Search for the cell housing the specified text and yield its [x, y] center coordinate. 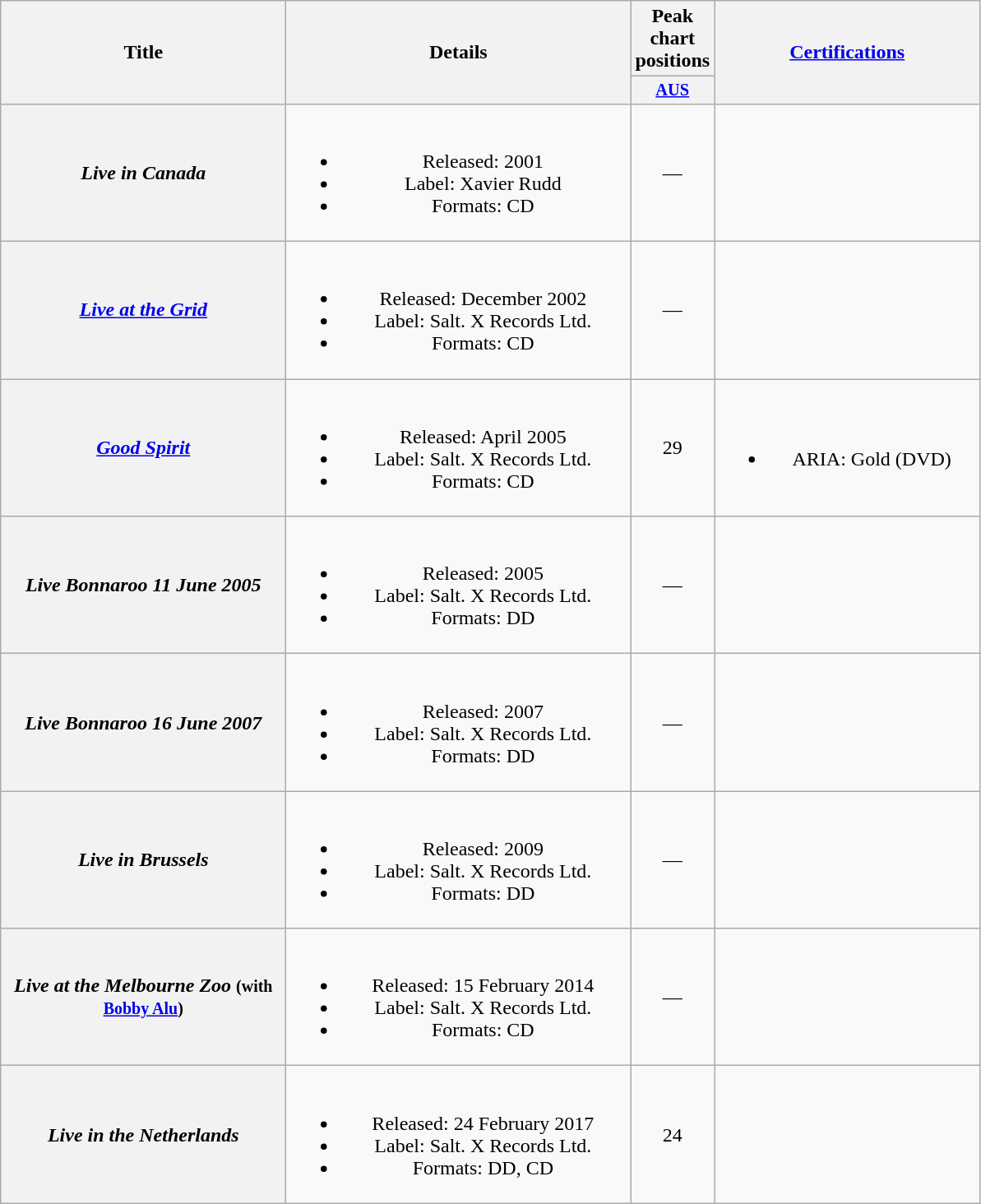
Live Bonnaroo 11 June 2005 [143, 586]
Live in the Netherlands [143, 1135]
Peak chart positions [673, 39]
29 [673, 447]
Released: April 2005Label: Salt. X Records Ltd.Formats: CD [459, 447]
Title [143, 53]
Good Spirit [143, 447]
Details [459, 53]
Released: December 2002Label: Salt. X Records Ltd.Formats: CD [459, 311]
Released: 2009Label: Salt. X Records Ltd.Formats: DD [459, 860]
Released: 15 February 2014Label: Salt. X Records Ltd.Formats: CD [459, 997]
24 [673, 1135]
Certifications [847, 53]
Live at the Melbourne Zoo (with Bobby Alu) [143, 997]
Live Bonnaroo 16 June 2007 [143, 722]
AUS [673, 90]
Live in Brussels [143, 860]
ARIA: Gold (DVD) [847, 447]
Released: 2007Label: Salt. X Records Ltd.Formats: DD [459, 722]
Live at the Grid [143, 311]
Released: 2001Label: Xavier RuddFormats: CD [459, 173]
Live in Canada [143, 173]
Released: 24 February 2017Label: Salt. X Records Ltd.Formats: DD, CD [459, 1135]
Released: 2005Label: Salt. X Records Ltd.Formats: DD [459, 586]
